Search for the cell housing the specified text and yield its (X, Y) center coordinate. 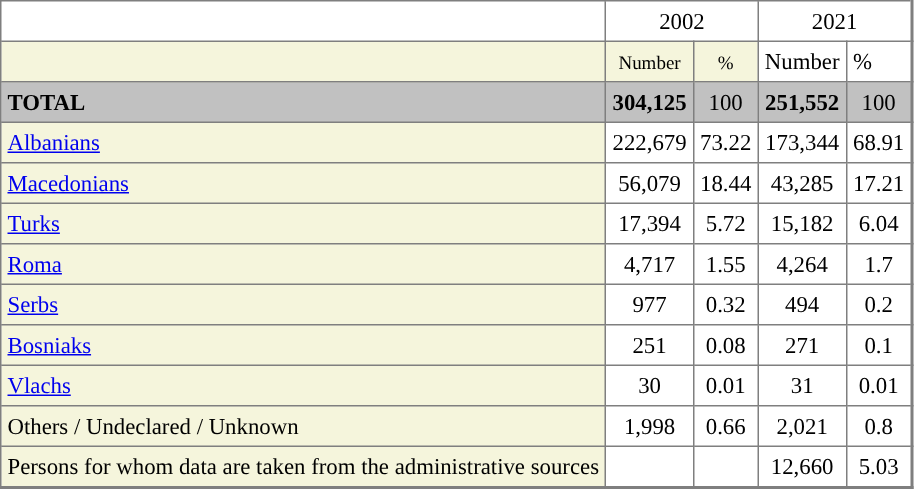
5.72 (726, 223)
0.8 (879, 426)
Roma (304, 264)
0.32 (726, 304)
TOTAL (304, 102)
Others / Undeclared / Unknown (304, 426)
12,660 (802, 466)
0.66 (726, 426)
1.7 (879, 264)
251 (650, 345)
Macedonians (304, 183)
56,079 (650, 183)
43,285 (802, 183)
222,679 (650, 142)
31 (802, 385)
304,125 (650, 102)
977 (650, 304)
494 (802, 304)
1.55 (726, 264)
2002 (682, 21)
251,552 (802, 102)
Turks (304, 223)
4,717 (650, 264)
1,998 (650, 426)
18.44 (726, 183)
Serbs (304, 304)
30 (650, 385)
173,344 (802, 142)
17.21 (879, 183)
15,182 (802, 223)
2021 (835, 21)
Vlachs (304, 385)
0.2 (879, 304)
271 (802, 345)
17,394 (650, 223)
4,264 (802, 264)
6.04 (879, 223)
73.22 (726, 142)
68.91 (879, 142)
2,021 (802, 426)
0.08 (726, 345)
Albanians (304, 142)
Persons for whom data are taken from the administrative sources (304, 466)
0.1 (879, 345)
5.03 (879, 466)
Bosniaks (304, 345)
